Find where the given text appears and provide that cell's center as (X, Y) coordinate. 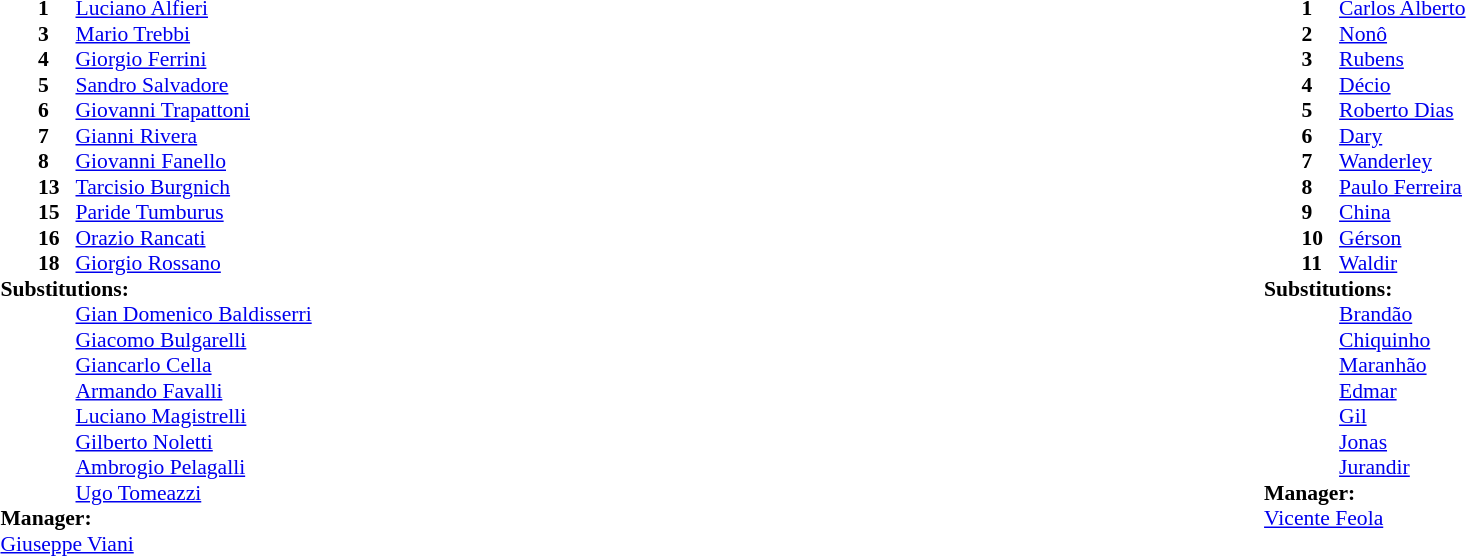
18 (57, 263)
Roberto Dias (1402, 111)
Jurandir (1402, 467)
Luciano Magistrelli (194, 417)
13 (57, 187)
Giorgio Rossano (194, 263)
Ugo Tomeazzi (194, 493)
Gérson (1402, 238)
9 (1321, 213)
Nonô (1402, 34)
16 (57, 238)
Paulo Ferreira (1402, 187)
Wanderley (1402, 161)
Rubens (1402, 59)
Edmar (1402, 391)
Brandão (1402, 315)
Tarcisio Burgnich (194, 187)
Giancarlo Cella (194, 365)
Gil (1402, 417)
Orazio Rancati (194, 238)
Giovanni Trapattoni (194, 111)
Jonas (1402, 442)
Mario Trebbi (194, 34)
Waldir (1402, 263)
Vicente Feola (1365, 519)
10 (1321, 238)
Armando Favalli (194, 391)
Giacomo Bulgarelli (194, 340)
2 (1321, 34)
Gilberto Noletti (194, 442)
Giorgio Ferrini (194, 59)
Paride Tumburus (194, 213)
11 (1321, 263)
Gianni Rivera (194, 136)
Gian Domenico Baldisserri (194, 315)
Maranhão (1402, 365)
China (1402, 213)
Giovanni Fanello (194, 161)
15 (57, 213)
Décio (1402, 85)
Ambrogio Pelagalli (194, 467)
Dary (1402, 136)
Chiquinho (1402, 340)
Sandro Salvadore (194, 85)
